Scan for the cell matching the given text and deliver its (X, Y) coordinate at center. 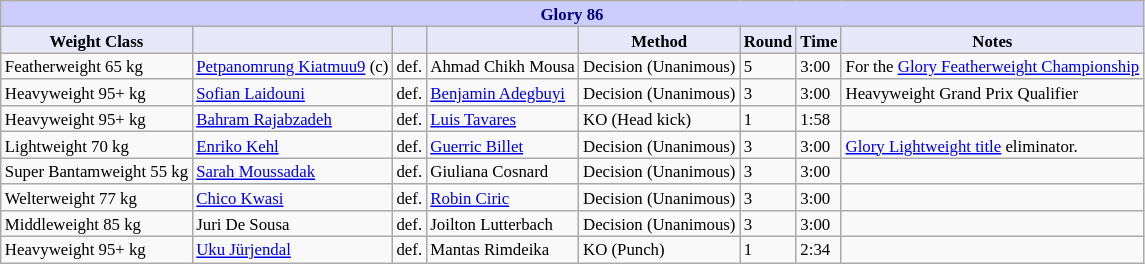
Benjamin Adegbuyi (502, 93)
Sofian Laidouni (292, 93)
Mantas Rimdeika (502, 250)
Chico Kwasi (292, 197)
For the Glory Featherweight Championship (992, 66)
Enriko Kehl (292, 145)
Weight Class (96, 40)
Lightweight 70 kg (96, 145)
Uku Jürjendal (292, 250)
5 (768, 66)
Glory 86 (572, 14)
Bahram Rajabzadeh (292, 119)
Giuliana Cosnard (502, 171)
Middleweight 85 kg (96, 224)
Round (768, 40)
Method (660, 40)
Juri De Sousa (292, 224)
1:58 (818, 119)
Welterweight 77 kg (96, 197)
Time (818, 40)
Luis Tavares (502, 119)
Notes (992, 40)
Robin Ciric (502, 197)
Petpanomrung Kiatmuu9 (c) (292, 66)
Ahmad Chikh Mousa (502, 66)
Sarah Moussadak (292, 171)
KO (Head kick) (660, 119)
Guerric Billet (502, 145)
Joilton Lutterbach (502, 224)
Featherweight 65 kg (96, 66)
Heavyweight Grand Prix Qualifier (992, 93)
Super Bantamweight 55 kg (96, 171)
2:34 (818, 250)
KO (Punch) (660, 250)
Glory Lightweight title eliminator. (992, 145)
